Detect which cell encompasses the target text, then output its [X, Y] center coordinate. 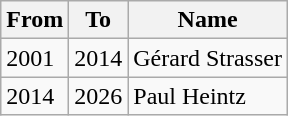
From [35, 20]
Name [208, 20]
Paul Heintz [208, 96]
2026 [98, 96]
2001 [35, 58]
Gérard Strasser [208, 58]
To [98, 20]
